Extract the [X, Y] coordinate from the center of the cell holding the provided text.  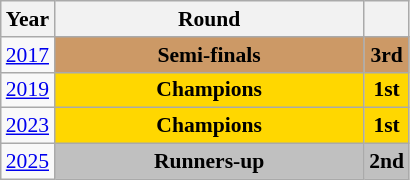
Runners-up [209, 162]
Year [28, 19]
2019 [28, 90]
Round [209, 19]
2017 [28, 55]
2025 [28, 162]
2023 [28, 126]
Semi-finals [209, 55]
2nd [386, 162]
3rd [386, 55]
